Capture the cell that displays the provided text and extract its (X, Y) central coordinate. 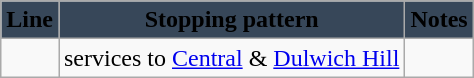
Stopping pattern (231, 20)
Line (30, 20)
Notes (439, 20)
services to Central & Dulwich Hill (231, 58)
